Extract the [x, y] coordinate from the center of the cell holding the provided text.  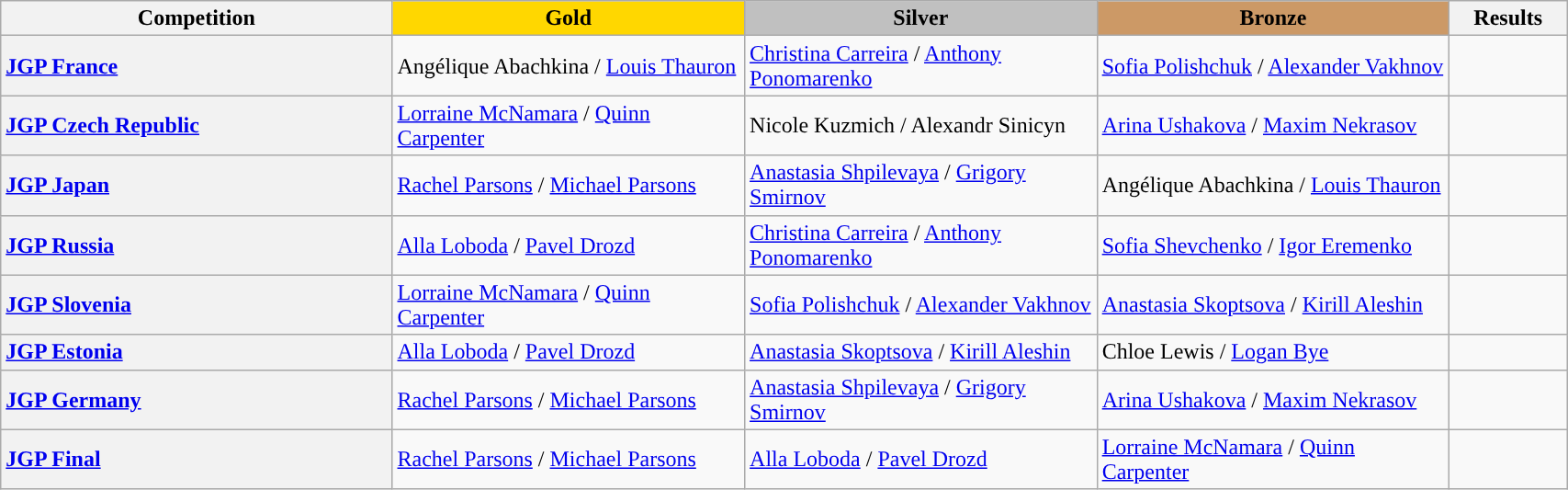
JGP Final [197, 460]
Bronze [1273, 18]
Gold [569, 18]
JGP Japan [197, 186]
JGP Estonia [197, 352]
JGP Russia [197, 245]
Sofia Shevchenko / Igor Eremenko [1273, 245]
Silver [921, 18]
JGP Germany [197, 399]
Results [1508, 18]
JGP France [197, 66]
Chloe Lewis / Logan Bye [1273, 352]
JGP Slovenia [197, 305]
JGP Czech Republic [197, 125]
Nicole Kuzmich / Alexandr Sinicyn [921, 125]
Competition [197, 18]
